Detect which cell encompasses the target text, then output its (X, Y) center coordinate. 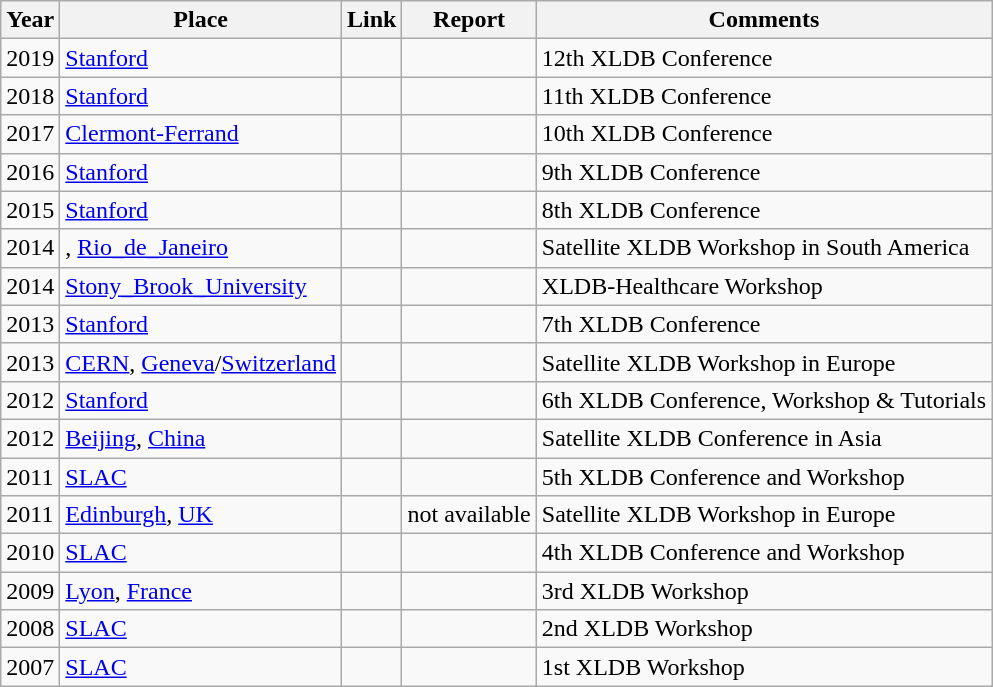
not available (469, 515)
9th XLDB Conference (764, 172)
Year (30, 20)
2008 (30, 629)
Edinburgh, UK (201, 515)
Satellite XLDB Workshop in South America (764, 248)
2017 (30, 134)
4th XLDB Conference and Workshop (764, 553)
8th XLDB Conference (764, 210)
2007 (30, 667)
XLDB-Healthcare Workshop (764, 286)
1st XLDB Workshop (764, 667)
2019 (30, 58)
Stony_Brook_University (201, 286)
7th XLDB Conference (764, 324)
CERN, Geneva/Switzerland (201, 362)
Link (371, 20)
Beijing, China (201, 438)
2009 (30, 591)
Comments (764, 20)
10th XLDB Conference (764, 134)
2010 (30, 553)
2016 (30, 172)
, Rio_de_Janeiro (201, 248)
3rd XLDB Workshop (764, 591)
Lyon, France (201, 591)
Report (469, 20)
2015 (30, 210)
Satellite XLDB Conference in Asia (764, 438)
12th XLDB Conference (764, 58)
Clermont-Ferrand (201, 134)
Place (201, 20)
11th XLDB Conference (764, 96)
2nd XLDB Workshop (764, 629)
5th XLDB Conference and Workshop (764, 477)
2018 (30, 96)
6th XLDB Conference, Workshop & Tutorials (764, 400)
